For the text-containing cell, return its midpoint in (x, y) coordinate format. 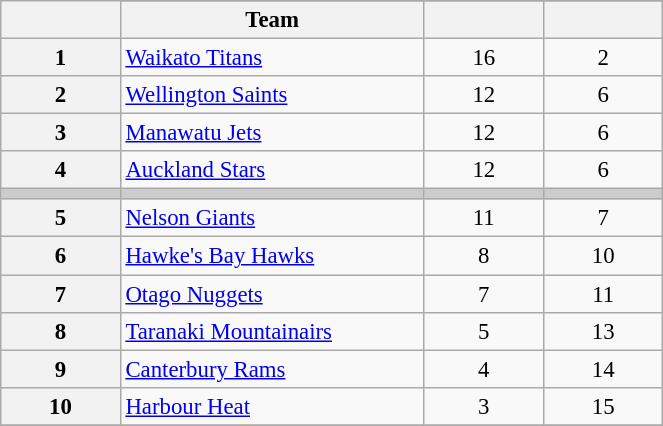
Team (272, 20)
Auckland Stars (272, 170)
16 (484, 58)
Harbour Heat (272, 406)
Hawke's Bay Hawks (272, 256)
Otago Nuggets (272, 294)
13 (602, 331)
9 (60, 369)
Waikato Titans (272, 58)
Taranaki Mountainairs (272, 331)
Wellington Saints (272, 95)
Canterbury Rams (272, 369)
Manawatu Jets (272, 133)
1 (60, 58)
14 (602, 369)
15 (602, 406)
Nelson Giants (272, 219)
